Pinpoint the cell where the given text exists, returning its (X, Y) midpoint coordinate. 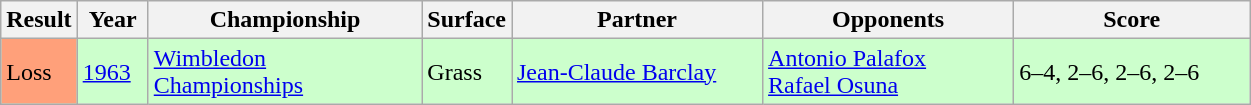
6–4, 2–6, 2–6, 2–6 (1132, 72)
Opponents (888, 20)
Surface (467, 20)
Year (112, 20)
Championship (285, 20)
Score (1132, 20)
1963 (112, 72)
Grass (467, 72)
Antonio Palafox Rafael Osuna (888, 72)
Result (39, 20)
Loss (39, 72)
Jean-Claude Barclay (638, 72)
Partner (638, 20)
Wimbledon Championships (285, 72)
